Locate the cell with the specified text and output its [X, Y] center coordinate. 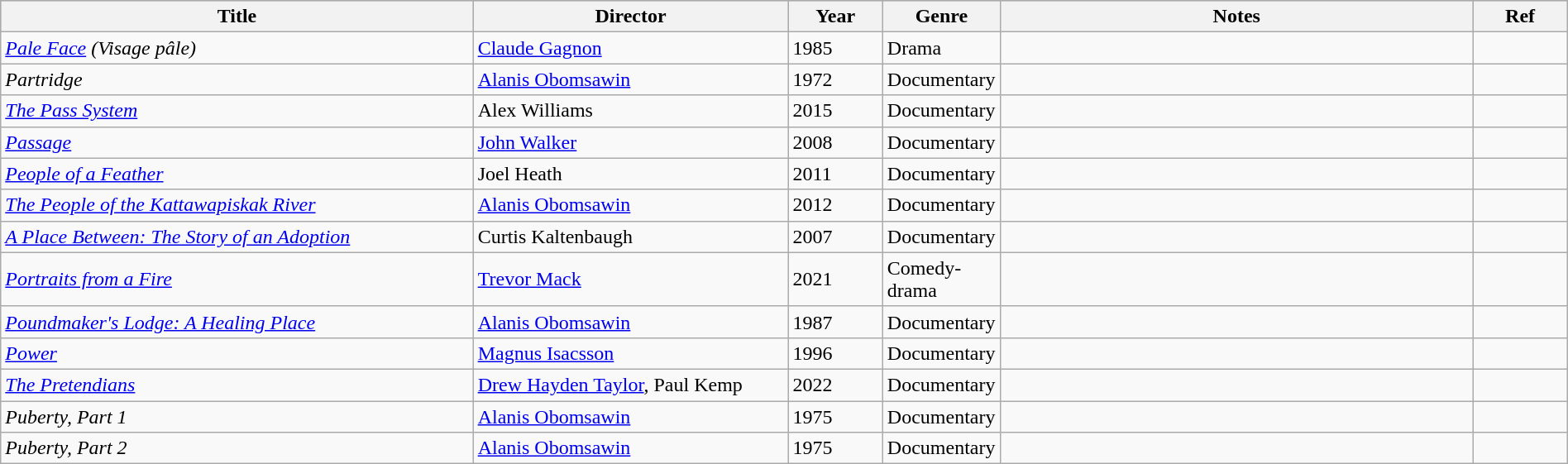
2008 [835, 142]
1996 [835, 353]
2007 [835, 237]
Drama [941, 48]
Power [237, 353]
Claude Gagnon [630, 48]
Partridge [237, 79]
Drew Hayden Taylor, Paul Kemp [630, 385]
1987 [835, 322]
2015 [835, 111]
Title [237, 17]
Comedy-drama [941, 280]
Year [835, 17]
People of a Feather [237, 174]
Puberty, Part 2 [237, 448]
2011 [835, 174]
Alex Williams [630, 111]
1972 [835, 79]
Trevor Mack [630, 280]
Curtis Kaltenbaugh [630, 237]
The Pass System [237, 111]
Notes [1237, 17]
Ref [1520, 17]
2021 [835, 280]
John Walker [630, 142]
Pale Face (Visage pâle) [237, 48]
Magnus Isacsson [630, 353]
Joel Heath [630, 174]
The People of the Kattawapiskak River [237, 205]
2022 [835, 385]
Portraits from a Fire [237, 280]
Genre [941, 17]
2012 [835, 205]
Puberty, Part 1 [237, 416]
A Place Between: The Story of an Adoption [237, 237]
The Pretendians [237, 385]
Director [630, 17]
Poundmaker's Lodge: A Healing Place [237, 322]
Passage [237, 142]
1985 [835, 48]
